Identify which cell holds the provided text, then report its [X, Y] central coordinate. 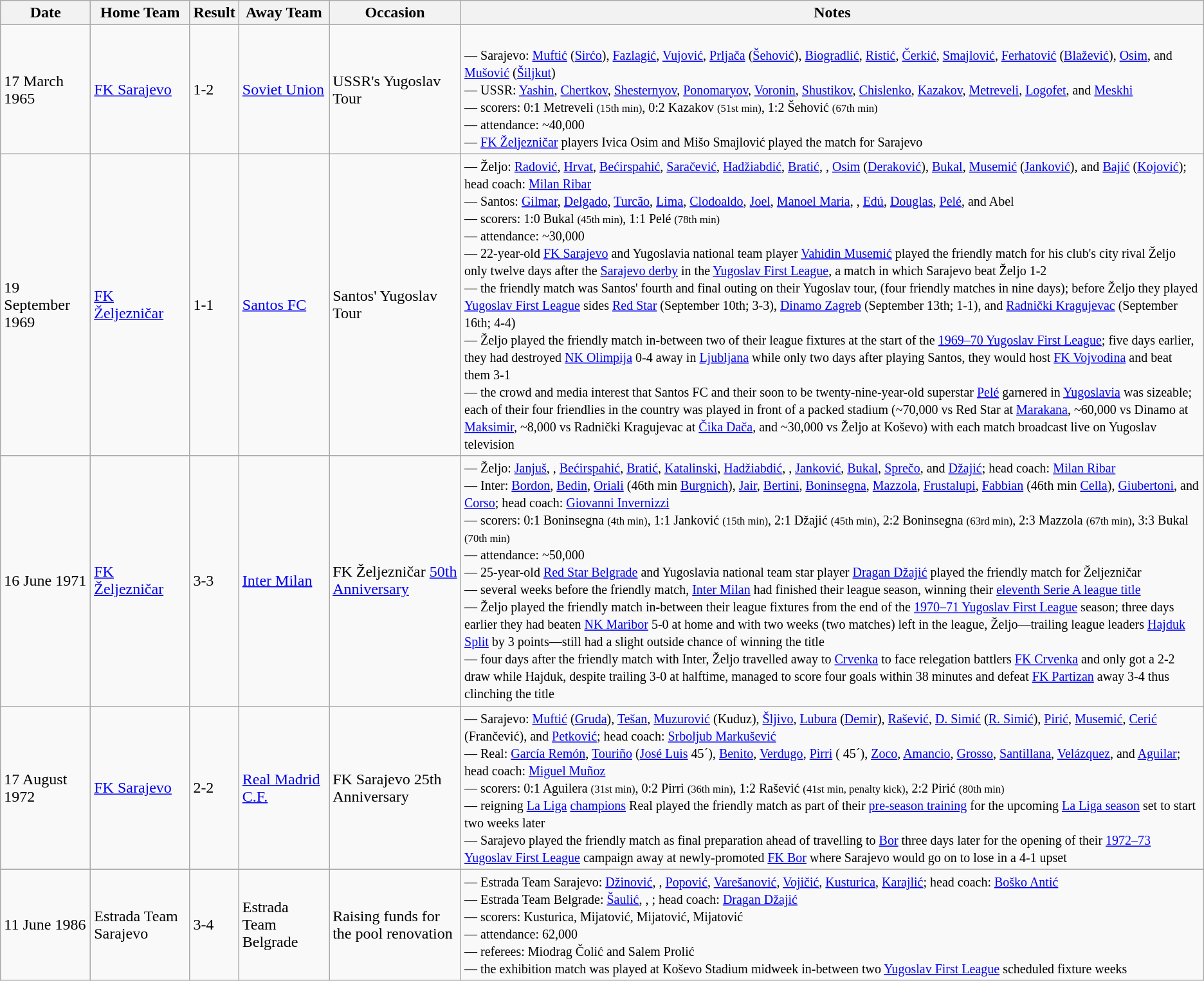
Inter Milan [284, 581]
Home Team [140, 13]
Estrada Team Sarajevo [140, 924]
1-1 [214, 305]
Santos FC [284, 305]
17 August 1972 [46, 788]
Real Madrid C.F. [284, 788]
FK Željezničar 50th Anniversary [395, 581]
USSR's Yugoslav Tour [395, 89]
Estrada Team Belgrade [284, 924]
FK Sarajevo 25th Anniversary [395, 788]
17 March 1965 [46, 89]
Away Team [284, 13]
Date [46, 13]
16 June 1971 [46, 581]
1-2 [214, 89]
11 June 1986 [46, 924]
Notes [832, 13]
Occasion [395, 13]
19 September 1969 [46, 305]
Santos' Yugoslav Tour [395, 305]
Soviet Union [284, 89]
3-3 [214, 581]
Result [214, 13]
2-2 [214, 788]
3-4 [214, 924]
Raising funds for the pool renovation [395, 924]
